Detect which cell encompasses the target text, then output its [x, y] center coordinate. 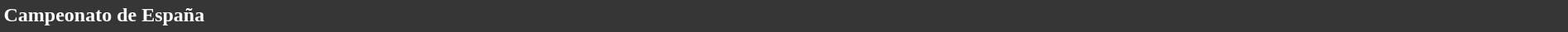
Campeonato de España [784, 15]
